From the cell containing the given text, extract its center point as (X, Y) coordinate. 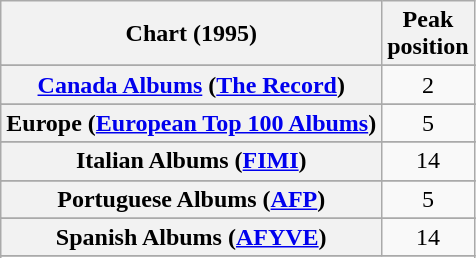
Peakposition (428, 34)
Europe (European Top 100 Albums) (192, 123)
Chart (1995) (192, 34)
Portuguese Albums (AFP) (192, 199)
Spanish Albums (AFYVE) (192, 237)
Canada Albums (The Record) (192, 85)
Italian Albums (FIMI) (192, 161)
2 (428, 85)
